Capture the cell that displays the provided text and extract its [x, y] central coordinate. 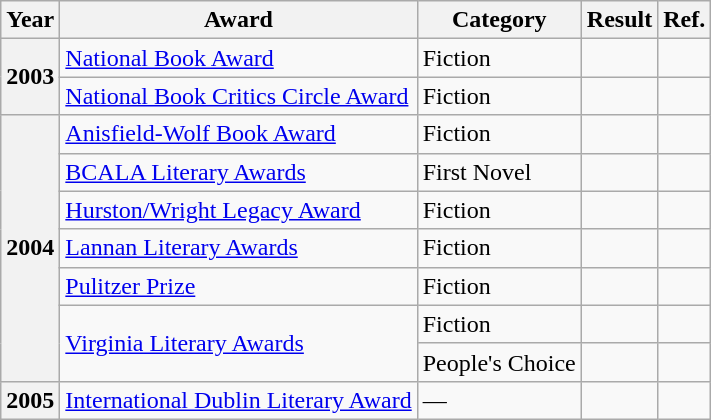
2004 [30, 248]
First Novel [499, 172]
BCALA Literary Awards [238, 172]
Category [499, 20]
2005 [30, 400]
Anisfield-Wolf Book Award [238, 134]
Year [30, 20]
2003 [30, 77]
Lannan Literary Awards [238, 248]
International Dublin Literary Award [238, 400]
National Book Critics Circle Award [238, 96]
Award [238, 20]
Pulitzer Prize [238, 286]
Hurston/Wright Legacy Award [238, 210]
Ref. [684, 20]
— [499, 400]
Result [619, 20]
People's Choice [499, 362]
Virginia Literary Awards [238, 343]
National Book Award [238, 58]
